Scan for the cell matching the given text and deliver its (x, y) coordinate at center. 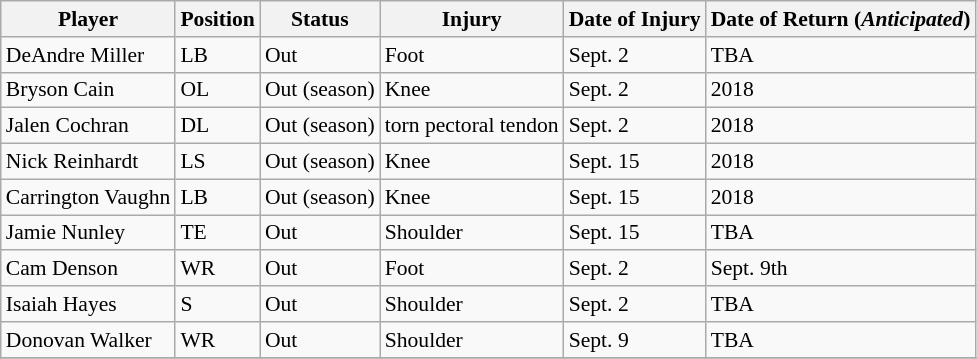
S (217, 304)
OL (217, 90)
Status (320, 19)
Donovan Walker (88, 340)
Jalen Cochran (88, 126)
TE (217, 233)
Bryson Cain (88, 90)
Date of Return (Anticipated) (841, 19)
Jamie Nunley (88, 233)
Sept. 9th (841, 269)
Injury (472, 19)
DL (217, 126)
Date of Injury (635, 19)
LS (217, 162)
Isaiah Hayes (88, 304)
Nick Reinhardt (88, 162)
torn pectoral tendon (472, 126)
Position (217, 19)
Player (88, 19)
Carrington Vaughn (88, 197)
Sept. 9 (635, 340)
Cam Denson (88, 269)
DeAndre Miller (88, 55)
